Find where the given text appears and provide that cell's center as (x, y) coordinate. 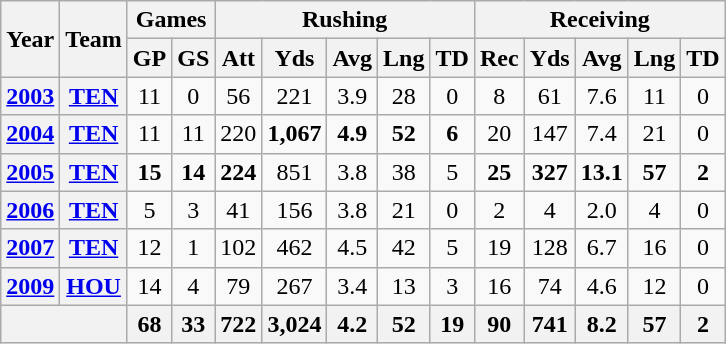
3,024 (294, 324)
7.6 (602, 96)
4.9 (352, 134)
GP (149, 58)
68 (149, 324)
Receiving (600, 20)
7.4 (602, 134)
13.1 (602, 172)
Rushing (345, 20)
2004 (30, 134)
8.2 (602, 324)
79 (238, 286)
Team (94, 39)
220 (238, 134)
2006 (30, 210)
741 (550, 324)
2003 (30, 96)
33 (194, 324)
4.2 (352, 324)
128 (550, 248)
90 (499, 324)
1,067 (294, 134)
Att (238, 58)
3.9 (352, 96)
6.7 (602, 248)
2.0 (602, 210)
41 (238, 210)
15 (149, 172)
Rec (499, 58)
851 (294, 172)
Games (170, 20)
13 (404, 286)
38 (404, 172)
156 (294, 210)
2009 (30, 286)
GS (194, 58)
267 (294, 286)
4.6 (602, 286)
462 (294, 248)
4.5 (352, 248)
147 (550, 134)
2005 (30, 172)
42 (404, 248)
221 (294, 96)
28 (404, 96)
224 (238, 172)
722 (238, 324)
25 (499, 172)
3.4 (352, 286)
327 (550, 172)
6 (452, 134)
1 (194, 248)
8 (499, 96)
61 (550, 96)
Year (30, 39)
20 (499, 134)
102 (238, 248)
74 (550, 286)
HOU (94, 286)
56 (238, 96)
2007 (30, 248)
